Identify which cell holds the provided text, then report its (X, Y) central coordinate. 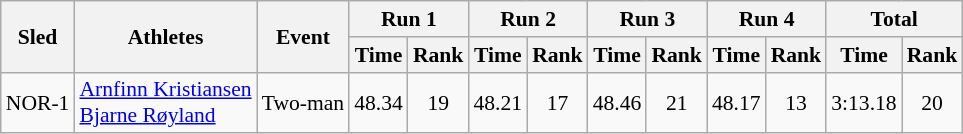
48.21 (498, 102)
21 (676, 102)
Event (304, 36)
Run 3 (648, 19)
13 (796, 102)
48.17 (736, 102)
Run 2 (528, 19)
NOR-1 (38, 102)
3:13.18 (864, 102)
Athletes (165, 36)
48.46 (618, 102)
19 (438, 102)
20 (932, 102)
Run 4 (766, 19)
48.34 (378, 102)
Two-man (304, 102)
Sled (38, 36)
Run 1 (408, 19)
Total (894, 19)
17 (558, 102)
Arnfinn KristiansenBjarne Røyland (165, 102)
